For the text-containing cell, return its midpoint in (x, y) coordinate format. 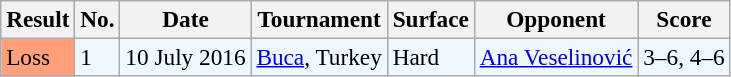
Buca, Turkey (319, 57)
Score (684, 19)
Hard (430, 57)
10 July 2016 (186, 57)
Loss (38, 57)
Date (186, 19)
Tournament (319, 19)
Result (38, 19)
Surface (430, 19)
Ana Veselinović (556, 57)
1 (98, 57)
Opponent (556, 19)
No. (98, 19)
3–6, 4–6 (684, 57)
